Locate the cell with the specified text and output its (x, y) center coordinate. 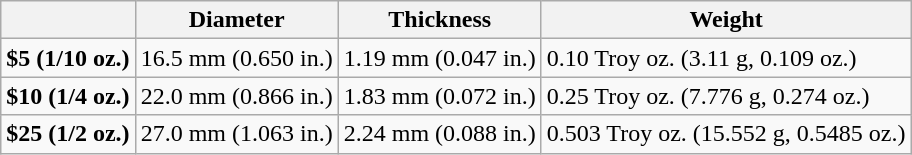
Diameter (236, 20)
22.0 mm (0.866 in.) (236, 96)
0.503 Troy oz. (15.552 g, 0.5485 oz.) (726, 134)
16.5 mm (0.650 in.) (236, 58)
1.19 mm (0.047 in.) (440, 58)
27.0 mm (1.063 in.) (236, 134)
Thickness (440, 20)
1.83 mm (0.072 in.) (440, 96)
$25 (1/2 oz.) (68, 134)
2.24 mm (0.088 in.) (440, 134)
$10 (1/4 oz.) (68, 96)
0.10 Troy oz. (3.11 g, 0.109 oz.) (726, 58)
$5 (1/10 oz.) (68, 58)
Weight (726, 20)
0.25 Troy oz. (7.776 g, 0.274 oz.) (726, 96)
